Locate the cell with the specified text and output its [x, y] center coordinate. 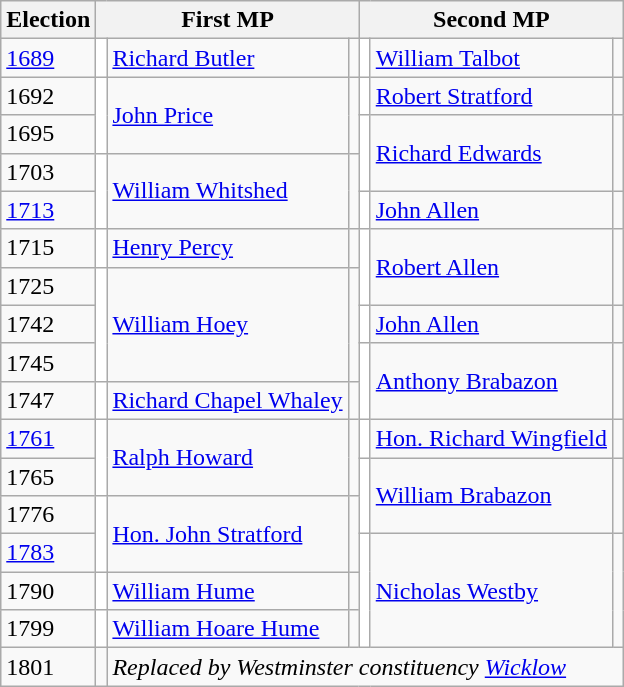
Henry Percy [228, 248]
1790 [48, 591]
1742 [48, 324]
John Price [228, 115]
William Hoey [228, 324]
1715 [48, 248]
Ralph Howard [228, 457]
1761 [48, 438]
1713 [48, 210]
Robert Allen [491, 267]
Replaced by Westminster constituency Wicklow [366, 667]
William Talbot [491, 58]
1783 [48, 553]
1745 [48, 362]
Election [48, 20]
1695 [48, 134]
1747 [48, 400]
First MP [228, 20]
1692 [48, 96]
1703 [48, 172]
William Whitshed [228, 191]
Richard Edwards [491, 153]
Anthony Brabazon [491, 381]
William Hoare Hume [228, 629]
Hon. Richard Wingfield [491, 438]
Robert Stratford [491, 96]
Hon. John Stratford [228, 534]
Richard Butler [228, 58]
1689 [48, 58]
1799 [48, 629]
1725 [48, 286]
1776 [48, 515]
1801 [48, 667]
Richard Chapel Whaley [228, 400]
Nicholas Westby [491, 591]
William Hume [228, 591]
Second MP [491, 20]
1765 [48, 477]
William Brabazon [491, 496]
